Detect which cell encompasses the target text, then output its [x, y] center coordinate. 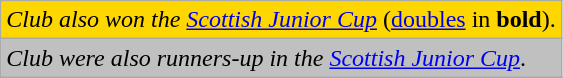
Club were also runners-up in the Scottish Junior Cup. [281, 58]
Club also won the Scottish Junior Cup (doubles in bold). [281, 20]
